Scan for the cell matching the given text and deliver its (X, Y) coordinate at center. 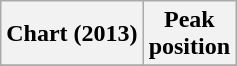
Peakposition (189, 34)
Chart (2013) (72, 34)
